Find where the given text appears and provide that cell's center as [X, Y] coordinate. 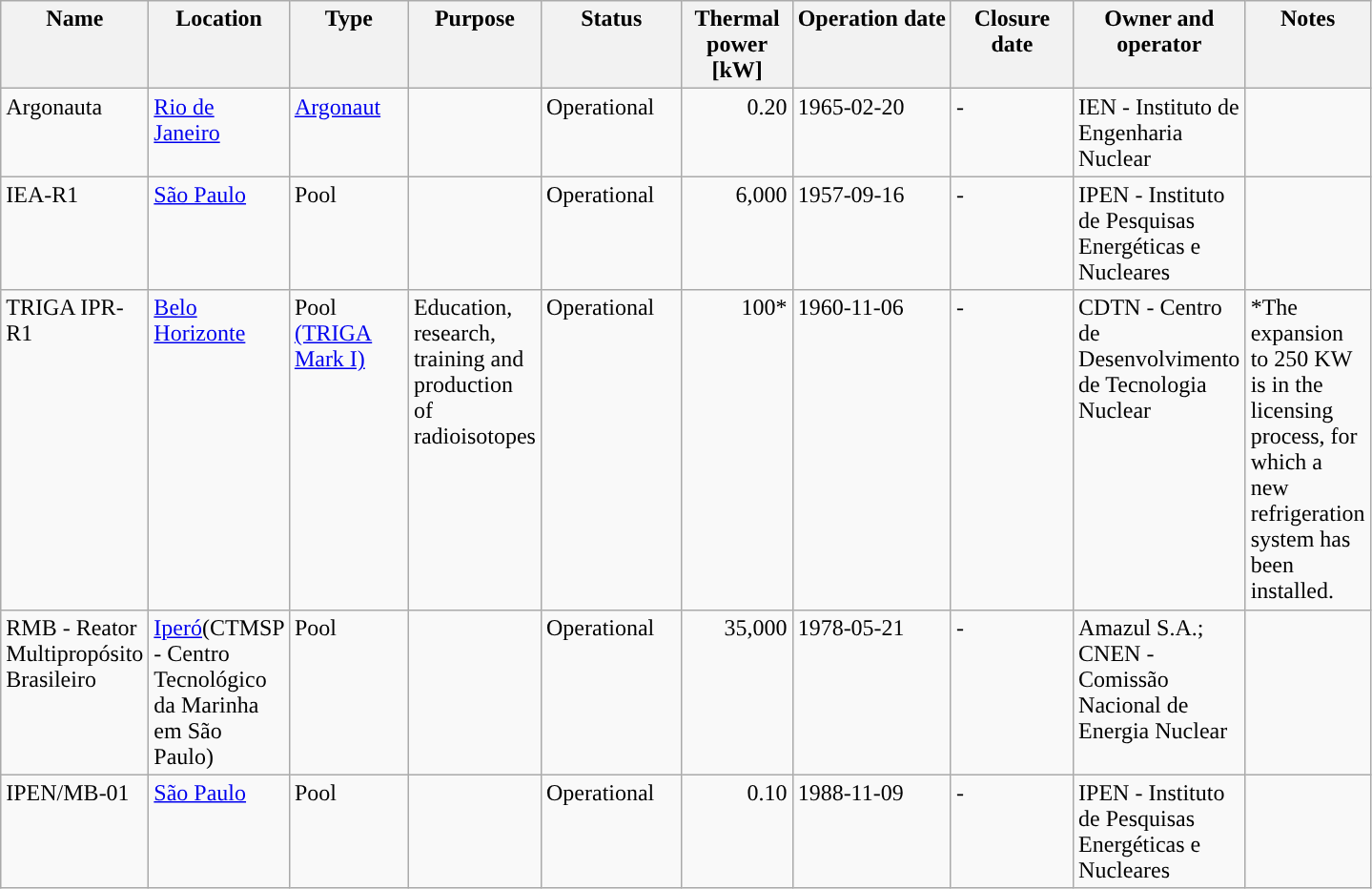
Purpose [475, 45]
0.20 [737, 133]
Status [611, 45]
1960-11-06 [871, 450]
Argonaut [349, 133]
IPEN/MB-01 [74, 832]
Type [349, 45]
1965-02-20 [871, 133]
RMB - Reator Multipropósito Brasileiro [74, 693]
Belo Horizonte [219, 450]
IEA-R1 [74, 233]
100* [737, 450]
Education, research, training and production of radioisotopes [475, 450]
Iperó(CTMSP - Centro Tecnológico da Marinha em São Paulo) [219, 693]
6,000 [737, 233]
35,000 [737, 693]
1957-09-16 [871, 233]
Argonauta [74, 133]
Amazul S.A.;CNEN - Comissão Nacional de Energia Nuclear [1159, 693]
Notes [1308, 45]
Rio de Janeiro [219, 133]
CDTN - Centro de Desenvolvimento de Tecnologia Nuclear [1159, 450]
Thermal power [kW] [737, 45]
1988-11-09 [871, 832]
IEN - Instituto de Engenharia Nuclear [1159, 133]
1978-05-21 [871, 693]
Name [74, 45]
0.10 [737, 832]
Pool (TRIGA Mark I) [349, 450]
*The expansion to 250 KW is in the licensing process, for which a new refrigeration system has been installed. [1308, 450]
Operation date [871, 45]
Closure date [1012, 45]
Location [219, 45]
TRIGA IPR-R1 [74, 450]
Owner and operator [1159, 45]
